Scan for the cell matching the given text and deliver its (x, y) coordinate at center. 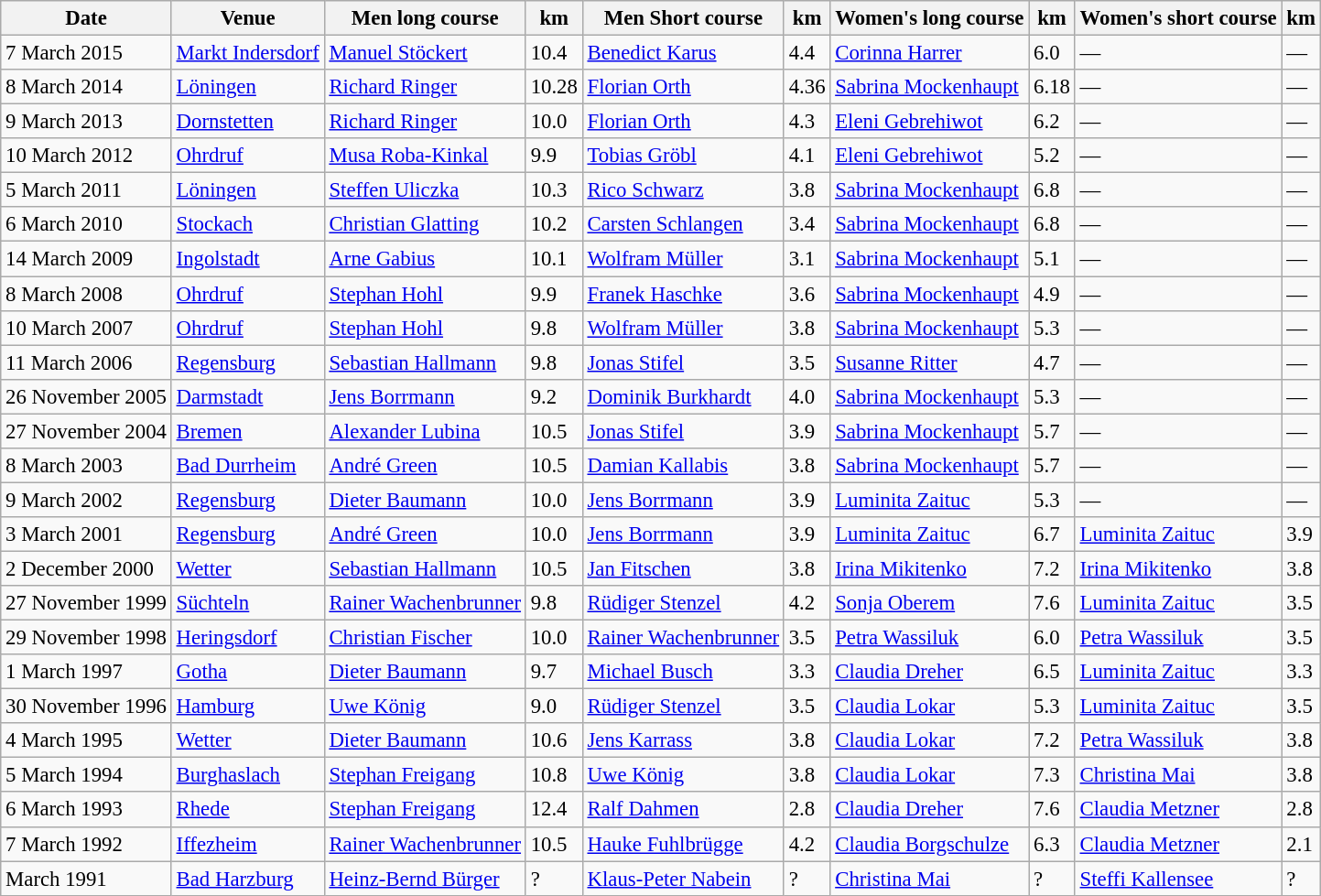
Alexander Lubina (425, 431)
9.2 (554, 396)
5 March 2011 (86, 190)
5.2 (1052, 156)
7 March 1992 (86, 844)
Jan Fitschen (683, 568)
Carsten Schlangen (683, 224)
Heringsdorf (247, 638)
Rhede (247, 810)
Date (86, 18)
Burghaslach (247, 775)
Manuel Stöckert (425, 53)
Damian Kallabis (683, 466)
10.3 (554, 190)
5.1 (1052, 259)
Corinna Harrer (930, 53)
Steffen Uliczka (425, 190)
11 March 2006 (86, 362)
March 1991 (86, 879)
Heinz-Bernd Bürger (425, 879)
9 March 2013 (86, 122)
3.4 (807, 224)
Rico Schwarz (683, 190)
Iffezheim (247, 844)
3.6 (807, 294)
3 March 2001 (86, 534)
6.2 (1052, 122)
6.7 (1052, 534)
10 March 2007 (86, 328)
30 November 1996 (86, 707)
Bremen (247, 431)
6.3 (1052, 844)
Sonja Oberem (930, 603)
Venue (247, 18)
9 March 2002 (86, 500)
4.0 (807, 396)
Hamburg (247, 707)
10.6 (554, 740)
Susanne Ritter (930, 362)
4 March 1995 (86, 740)
29 November 1998 (86, 638)
Franek Haschke (683, 294)
Gotha (247, 672)
6 March 2010 (86, 224)
Steffi Kallensee (1178, 879)
10.4 (554, 53)
Klaus-Peter Nabein (683, 879)
8 March 2003 (86, 466)
Christian Glatting (425, 224)
7.3 (1052, 775)
Women's long course (930, 18)
Arne Gabius (425, 259)
3.1 (807, 259)
27 November 1999 (86, 603)
Men long course (425, 18)
12.4 (554, 810)
7 March 2015 (86, 53)
4.4 (807, 53)
8 March 2014 (86, 87)
6.5 (1052, 672)
6 March 1993 (86, 810)
27 November 2004 (86, 431)
4.9 (1052, 294)
Tobias Gröbl (683, 156)
8 March 2008 (86, 294)
Dominik Burkhardt (683, 396)
9.7 (554, 672)
Ingolstadt (247, 259)
10 March 2012 (86, 156)
Darmstadt (247, 396)
26 November 2005 (86, 396)
Benedict Karus (683, 53)
Bad Durrheim (247, 466)
9.0 (554, 707)
Bad Harzburg (247, 879)
2.1 (1301, 844)
4.36 (807, 87)
Christian Fischer (425, 638)
10.1 (554, 259)
Dornstetten (247, 122)
Jens Karrass (683, 740)
1 March 1997 (86, 672)
10.28 (554, 87)
Ralf Dahmen (683, 810)
Women's short course (1178, 18)
4.1 (807, 156)
6.18 (1052, 87)
14 March 2009 (86, 259)
Men Short course (683, 18)
2 December 2000 (86, 568)
Süchteln (247, 603)
4.7 (1052, 362)
10.2 (554, 224)
4.3 (807, 122)
10.8 (554, 775)
Musa Roba-Kinkal (425, 156)
5 March 1994 (86, 775)
Claudia Borgschulze (930, 844)
Stockach (247, 224)
Hauke Fuhlbrügge (683, 844)
Michael Busch (683, 672)
Markt Indersdorf (247, 53)
